Identify which cell holds the provided text, then report its (x, y) central coordinate. 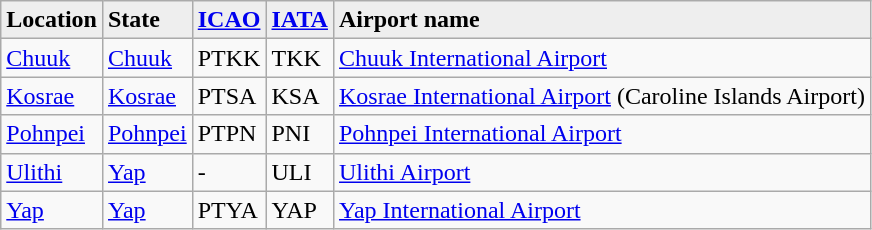
Ulithi (52, 172)
KSA (300, 96)
State (147, 20)
Location (52, 20)
Chuuk International Airport (602, 58)
Pohnpei International Airport (602, 134)
Ulithi Airport (602, 172)
PTYA (229, 210)
ULI (300, 172)
TKK (300, 58)
ICAO (229, 20)
PNI (300, 134)
Airport name (602, 20)
YAP (300, 210)
PTKK (229, 58)
PTSA (229, 96)
IATA (300, 20)
Kosrae International Airport (Caroline Islands Airport) (602, 96)
Yap International Airport (602, 210)
PTPN (229, 134)
- (229, 172)
